Locate the cell with the specified text and output its (x, y) center coordinate. 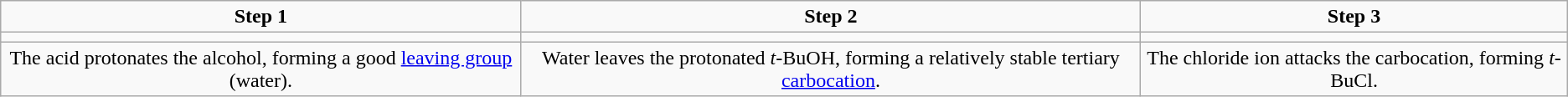
The acid protonates the alcohol, forming a good leaving group (water). (261, 69)
Step 3 (1354, 17)
Step 1 (261, 17)
Water leaves the protonated t-BuOH, forming a relatively stable tertiary carbocation. (831, 69)
Step 2 (831, 17)
The chloride ion attacks the carbocation, forming t-BuCl. (1354, 69)
